Return [X, Y] of the center of cell containing provided text 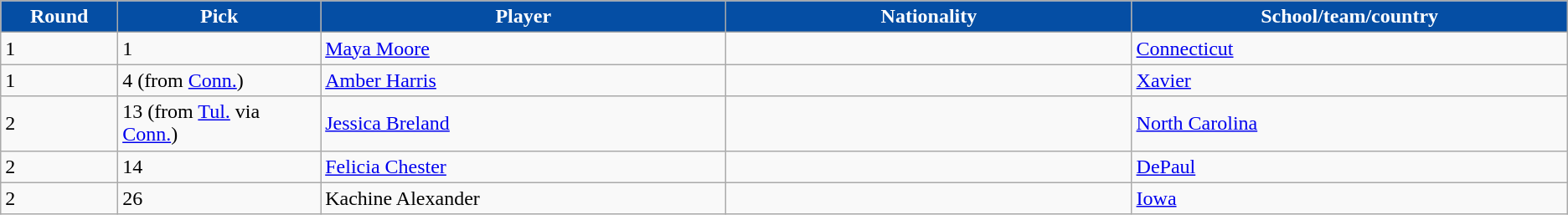
Xavier [1349, 80]
Felicia Chester [524, 166]
Round [59, 17]
13 (from Tul. via Conn.) [219, 124]
Amber Harris [524, 80]
26 [219, 198]
Kachine Alexander [524, 198]
4 (from Conn.) [219, 80]
14 [219, 166]
Jessica Breland [524, 124]
Nationality [929, 17]
Iowa [1349, 198]
Player [524, 17]
Pick [219, 17]
Maya Moore [524, 49]
North Carolina [1349, 124]
Connecticut [1349, 49]
DePaul [1349, 166]
School/team/country [1349, 17]
